Find where the given text appears and provide that cell's center as [x, y] coordinate. 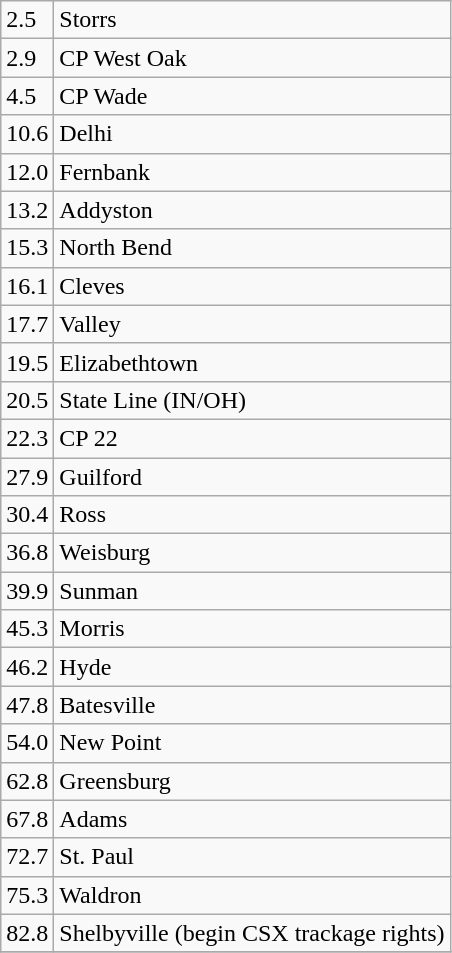
12.0 [28, 172]
Waldron [252, 895]
CP Wade [252, 96]
New Point [252, 743]
Greensburg [252, 781]
62.8 [28, 781]
Ross [252, 515]
2.5 [28, 20]
Hyde [252, 667]
46.2 [28, 667]
Storrs [252, 20]
North Bend [252, 248]
Valley [252, 324]
Addyston [252, 210]
17.7 [28, 324]
15.3 [28, 248]
30.4 [28, 515]
54.0 [28, 743]
Batesville [252, 705]
Elizabethtown [252, 362]
82.8 [28, 933]
Fernbank [252, 172]
Adams [252, 819]
Sunman [252, 591]
20.5 [28, 400]
Delhi [252, 134]
St. Paul [252, 857]
22.3 [28, 438]
72.7 [28, 857]
36.8 [28, 553]
2.9 [28, 58]
13.2 [28, 210]
19.5 [28, 362]
75.3 [28, 895]
CP West Oak [252, 58]
Guilford [252, 477]
16.1 [28, 286]
Cleves [252, 286]
State Line (IN/OH) [252, 400]
Morris [252, 629]
45.3 [28, 629]
27.9 [28, 477]
CP 22 [252, 438]
Shelbyville (begin CSX trackage rights) [252, 933]
47.8 [28, 705]
67.8 [28, 819]
4.5 [28, 96]
39.9 [28, 591]
Weisburg [252, 553]
10.6 [28, 134]
